Identify which cell holds the provided text, then report its (X, Y) central coordinate. 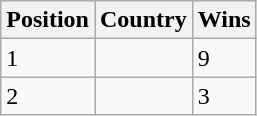
3 (224, 96)
9 (224, 58)
Position (48, 20)
Wins (224, 20)
1 (48, 58)
Country (143, 20)
2 (48, 96)
